Pinpoint the cell where the given text exists, returning its [X, Y] midpoint coordinate. 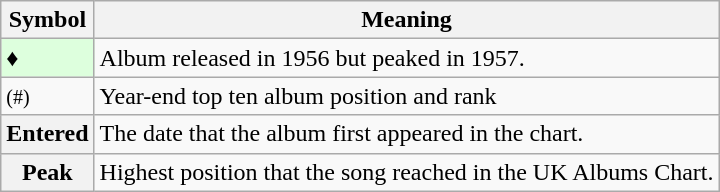
(#) [48, 96]
Year-end top ten album position and rank [406, 96]
Peak [48, 172]
Entered [48, 134]
Highest position that the song reached in the UK Albums Chart. [406, 172]
The date that the album first appeared in the chart. [406, 134]
Meaning [406, 20]
Symbol [48, 20]
Album released in 1956 but peaked in 1957. [406, 58]
♦ [48, 58]
